Find where the given text appears and provide that cell's center as [x, y] coordinate. 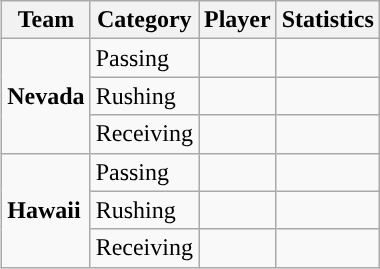
Hawaii [46, 210]
Statistics [328, 20]
Category [144, 20]
Nevada [46, 96]
Team [46, 20]
Player [237, 20]
